From the cell containing the given text, extract its center point as (x, y) coordinate. 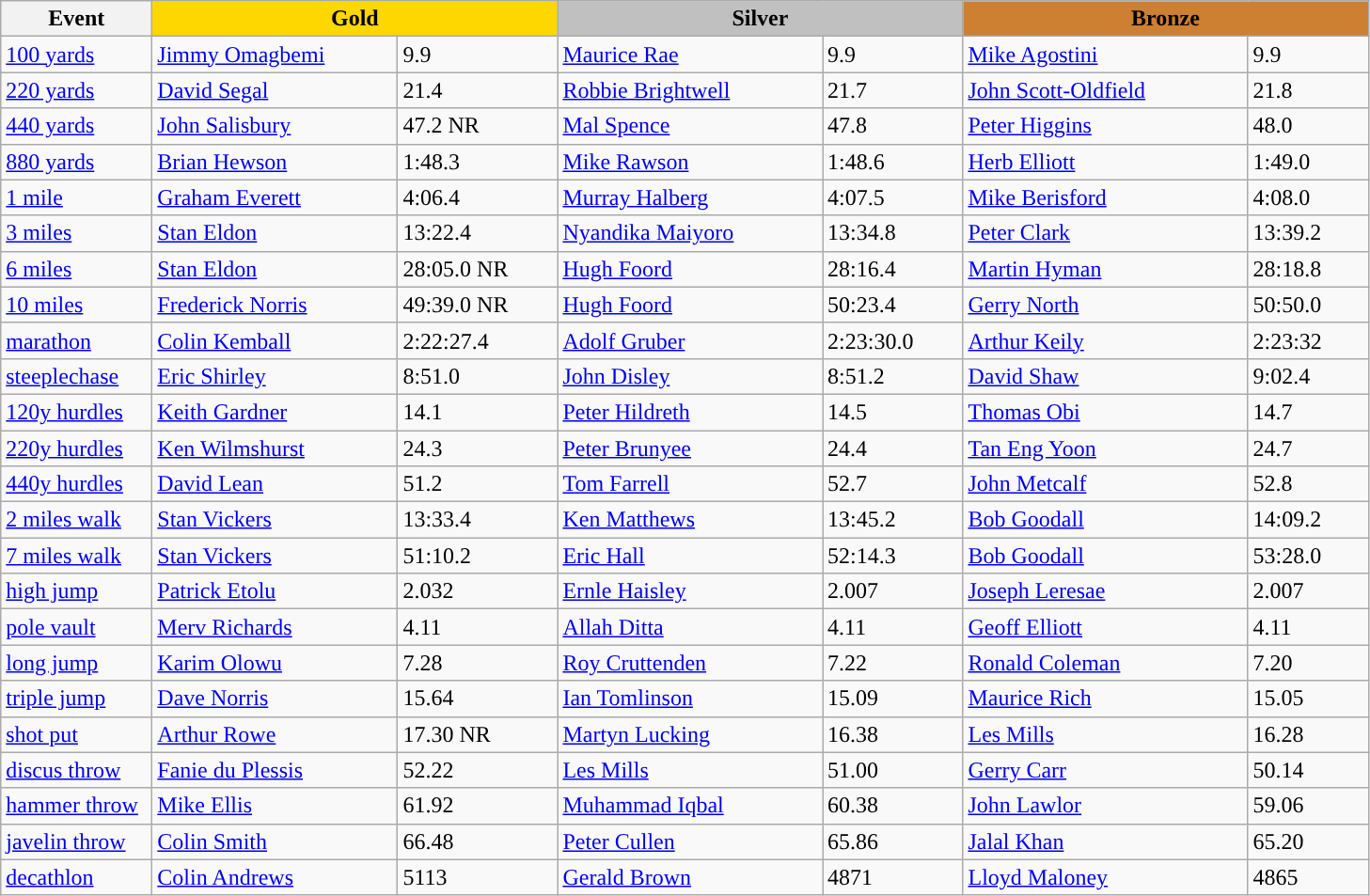
50:50.0 (1308, 305)
decathlon (77, 877)
Ernle Haisley (690, 591)
10 miles (77, 305)
Eric Shirley (275, 376)
Nyandika Maiyoro (690, 233)
Ian Tomlinson (690, 699)
1 mile (77, 197)
47.8 (893, 126)
7.28 (478, 663)
61.92 (478, 806)
John Metcalf (1106, 484)
Arthur Rowe (275, 734)
Geoff Elliott (1106, 627)
Tom Farrell (690, 484)
Brian Hewson (275, 162)
Colin Andrews (275, 877)
Peter Clark (1106, 233)
Herb Elliott (1106, 162)
440y hurdles (77, 484)
steeplechase (77, 376)
Roy Cruttenden (690, 663)
15.64 (478, 699)
53:28.0 (1308, 556)
13:22.4 (478, 233)
4:08.0 (1308, 197)
high jump (77, 591)
14.1 (478, 412)
65.86 (893, 841)
long jump (77, 663)
Muhammad Iqbal (690, 806)
javelin throw (77, 841)
50.14 (1308, 770)
7.22 (893, 663)
Thomas Obi (1106, 412)
Peter Hildreth (690, 412)
15.05 (1308, 699)
Ken Matthews (690, 520)
2:22:27.4 (478, 340)
52.22 (478, 770)
220 yards (77, 90)
50:23.4 (893, 305)
Gerry North (1106, 305)
John Salisbury (275, 126)
1:49.0 (1308, 162)
2.032 (478, 591)
hammer throw (77, 806)
28:18.8 (1308, 269)
21.4 (478, 90)
66.48 (478, 841)
14:09.2 (1308, 520)
16.38 (893, 734)
Robbie Brightwell (690, 90)
2:23:32 (1308, 340)
Keith Gardner (275, 412)
Gerry Carr (1106, 770)
52.7 (893, 484)
24.4 (893, 448)
Arthur Keily (1106, 340)
Jalal Khan (1106, 841)
David Shaw (1106, 376)
Silver (760, 19)
Fanie du Plessis (275, 770)
28:05.0 NR (478, 269)
1:48.3 (478, 162)
13:45.2 (893, 520)
7.20 (1308, 663)
4865 (1308, 877)
4:06.4 (478, 197)
120y hurdles (77, 412)
Maurice Rich (1106, 699)
Adolf Gruber (690, 340)
Graham Everett (275, 197)
Lloyd Maloney (1106, 877)
14.5 (893, 412)
9:02.4 (1308, 376)
Martin Hyman (1106, 269)
15.09 (893, 699)
52:14.3 (893, 556)
Allah Ditta (690, 627)
Peter Brunyee (690, 448)
Eric Hall (690, 556)
2 miles walk (77, 520)
John Disley (690, 376)
13:33.4 (478, 520)
6 miles (77, 269)
Gerald Brown (690, 877)
Ronald Coleman (1106, 663)
21.8 (1308, 90)
48.0 (1308, 126)
100 yards (77, 55)
47.2 NR (478, 126)
51.2 (478, 484)
Murray Halberg (690, 197)
Martyn Lucking (690, 734)
marathon (77, 340)
David Lean (275, 484)
Joseph Leresae (1106, 591)
3 miles (77, 233)
51:10.2 (478, 556)
52.8 (1308, 484)
17.30 NR (478, 734)
pole vault (77, 627)
5113 (478, 877)
13:39.2 (1308, 233)
14.7 (1308, 412)
John Scott-Oldfield (1106, 90)
Tan Eng Yoon (1106, 448)
Peter Higgins (1106, 126)
Mike Berisford (1106, 197)
59.06 (1308, 806)
triple jump (77, 699)
Ken Wilmshurst (275, 448)
Colin Smith (275, 841)
13:34.8 (893, 233)
7 miles walk (77, 556)
220y hurdles (77, 448)
Karim Olowu (275, 663)
Patrick Etolu (275, 591)
440 yards (77, 126)
24.7 (1308, 448)
28:16.4 (893, 269)
John Lawlor (1106, 806)
8:51.2 (893, 376)
16.28 (1308, 734)
49:39.0 NR (478, 305)
65.20 (1308, 841)
Mike Agostini (1106, 55)
Frederick Norris (275, 305)
Event (77, 19)
24.3 (478, 448)
Dave Norris (275, 699)
51.00 (893, 770)
Maurice Rae (690, 55)
Mal Spence (690, 126)
shot put (77, 734)
Colin Kemball (275, 340)
880 yards (77, 162)
discus throw (77, 770)
60.38 (893, 806)
21.7 (893, 90)
4:07.5 (893, 197)
1:48.6 (893, 162)
Jimmy Omagbemi (275, 55)
8:51.0 (478, 376)
Bronze (1166, 19)
4871 (893, 877)
2:23:30.0 (893, 340)
Merv Richards (275, 627)
Mike Ellis (275, 806)
David Segal (275, 90)
Mike Rawson (690, 162)
Peter Cullen (690, 841)
Gold (355, 19)
